Provide the [x, y] coordinate of the cell's center where the given text is located.  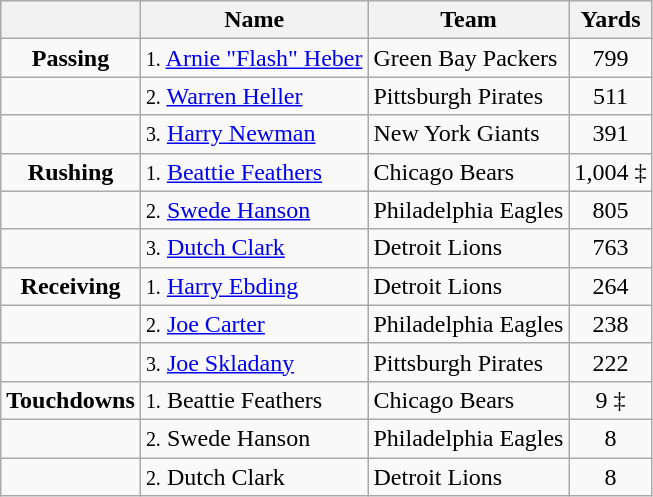
Name [254, 20]
391 [610, 134]
238 [610, 324]
Yards [610, 20]
3. Harry Newman [254, 134]
763 [610, 248]
222 [610, 362]
Green Bay Packers [468, 58]
264 [610, 286]
2. Joe Carter [254, 324]
3. Joe Skladany [254, 362]
1,004 ‡ [610, 172]
Receiving [71, 286]
805 [610, 210]
Touchdowns [71, 400]
511 [610, 96]
1. Arnie "Flash" Heber [254, 58]
2. Warren Heller [254, 96]
2. Dutch Clark [254, 477]
3. Dutch Clark [254, 248]
New York Giants [468, 134]
9 ‡ [610, 400]
Rushing [71, 172]
1. Harry Ebding [254, 286]
Passing [71, 58]
799 [610, 58]
Team [468, 20]
